Provide the [x, y] coordinate of the cell's center where the given text is located.  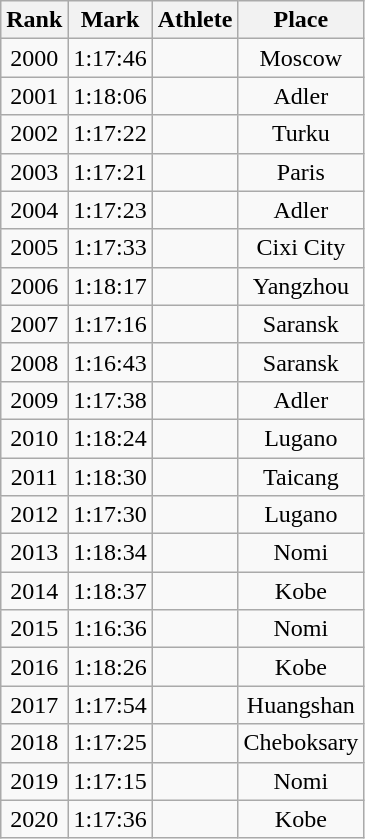
1:17:23 [110, 210]
2014 [34, 591]
Cixi City [301, 248]
Place [301, 20]
1:17:33 [110, 248]
1:17:25 [110, 743]
2020 [34, 819]
1:17:21 [110, 172]
1:17:36 [110, 819]
2005 [34, 248]
1:18:37 [110, 591]
1:18:30 [110, 477]
Huangshan [301, 705]
Taicang [301, 477]
1:18:06 [110, 96]
2001 [34, 96]
2017 [34, 705]
1:16:36 [110, 629]
Rank [34, 20]
1:17:22 [110, 134]
Mark [110, 20]
2010 [34, 438]
1:18:26 [110, 667]
2016 [34, 667]
2018 [34, 743]
1:17:46 [110, 58]
1:18:34 [110, 553]
Turku [301, 134]
2019 [34, 781]
1:17:16 [110, 324]
Athlete [195, 20]
2009 [34, 400]
2004 [34, 210]
2013 [34, 553]
1:16:43 [110, 362]
1:17:30 [110, 515]
Paris [301, 172]
2002 [34, 134]
1:17:54 [110, 705]
1:18:24 [110, 438]
1:18:17 [110, 286]
2015 [34, 629]
1:17:15 [110, 781]
Cheboksary [301, 743]
Yangzhou [301, 286]
2007 [34, 324]
2012 [34, 515]
2011 [34, 477]
2006 [34, 286]
2003 [34, 172]
2000 [34, 58]
2008 [34, 362]
1:17:38 [110, 400]
Moscow [301, 58]
